Find where the given text appears and provide that cell's center as (x, y) coordinate. 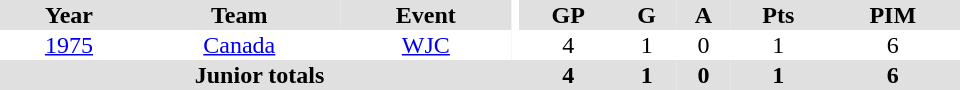
Team (240, 15)
Canada (240, 45)
PIM (893, 15)
1975 (69, 45)
WJC (426, 45)
A (704, 15)
Pts (778, 15)
GP (568, 15)
G (646, 15)
Year (69, 15)
Event (426, 15)
Junior totals (260, 75)
